From the cell containing the given text, extract its center point as [X, Y] coordinate. 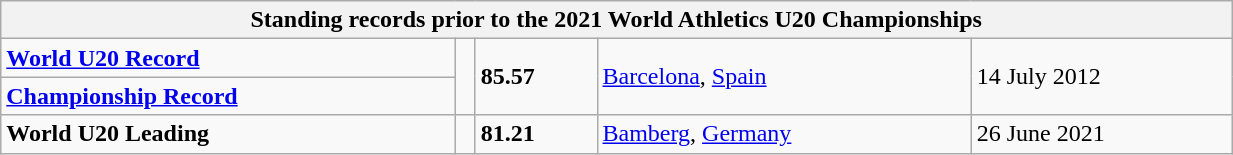
World U20 Leading [228, 134]
26 June 2021 [1101, 134]
81.21 [536, 134]
85.57 [536, 77]
Championship Record [228, 96]
World U20 Record [228, 58]
Barcelona, Spain [784, 77]
Bamberg, Germany [784, 134]
Standing records prior to the 2021 World Athletics U20 Championships [616, 20]
14 July 2012 [1101, 77]
